Determine the [x, y] coordinate at the center of the cell enclosing the given text.  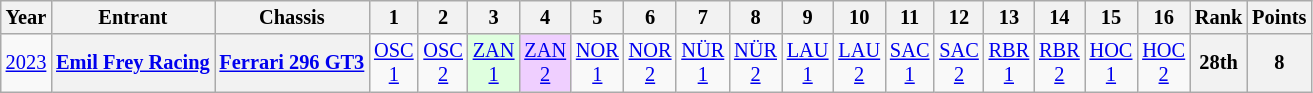
6 [650, 17]
NOR1 [598, 63]
11 [910, 17]
7 [702, 17]
RBR1 [1009, 63]
14 [1059, 17]
12 [958, 17]
16 [1164, 17]
HOC2 [1164, 63]
2 [442, 17]
Rank [1218, 17]
LAU1 [808, 63]
SAC2 [958, 63]
Emil Frey Racing [132, 63]
OSC1 [394, 63]
NÜR2 [756, 63]
10 [859, 17]
Chassis [292, 17]
13 [1009, 17]
ZAN2 [545, 63]
1 [394, 17]
Entrant [132, 17]
SAC1 [910, 63]
OSC2 [442, 63]
NOR2 [650, 63]
RBR2 [1059, 63]
ZAN1 [494, 63]
15 [1112, 17]
LAU2 [859, 63]
5 [598, 17]
Year [26, 17]
2023 [26, 63]
9 [808, 17]
Points [1279, 17]
3 [494, 17]
28th [1218, 63]
Ferrari 296 GT3 [292, 63]
NÜR1 [702, 63]
HOC1 [1112, 63]
4 [545, 17]
